Return [x, y] of the center of cell containing provided text 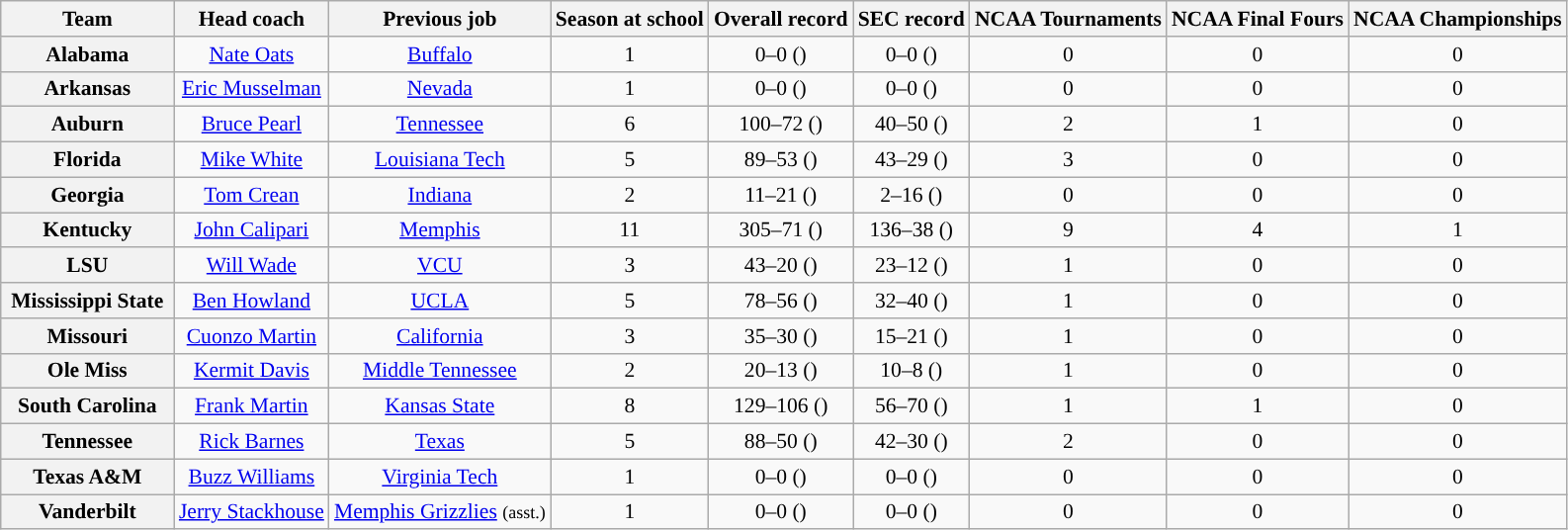
UCLA [440, 301]
35–30 () [781, 336]
Virginia Tech [440, 477]
California [440, 336]
Nevada [440, 89]
Team [87, 19]
4 [1258, 230]
Indiana [440, 195]
Kansas State [440, 406]
Season at school [630, 19]
43–20 () [781, 266]
Texas [440, 442]
89–53 () [781, 160]
Will Wade [251, 266]
129–106 () [781, 406]
Memphis Grizzlies (asst.) [440, 512]
11–21 () [781, 195]
John Calipari [251, 230]
Previous job [440, 19]
Georgia [87, 195]
Middle Tennessee [440, 371]
Head coach [251, 19]
78–56 () [781, 301]
6 [630, 125]
Buzz Williams [251, 477]
8 [630, 406]
Nate Oats [251, 54]
88–50 () [781, 442]
Missouri [87, 336]
Ben Howland [251, 301]
11 [630, 230]
56–70 () [912, 406]
Bruce Pearl [251, 125]
10–8 () [912, 371]
40–50 () [912, 125]
100–72 () [781, 125]
Mike White [251, 160]
Kermit Davis [251, 371]
Eric Musselman [251, 89]
Kentucky [87, 230]
Cuonzo Martin [251, 336]
SEC record [912, 19]
Buffalo [440, 54]
Arkansas [87, 89]
42–30 () [912, 442]
Florida [87, 160]
23–12 () [912, 266]
9 [1068, 230]
136–38 () [912, 230]
2–16 () [912, 195]
Mississippi State [87, 301]
NCAA Tournaments [1068, 19]
Tom Crean [251, 195]
Vanderbilt [87, 512]
Overall record [781, 19]
20–13 () [781, 371]
Jerry Stackhouse [251, 512]
VCU [440, 266]
Ole Miss [87, 371]
15–21 () [912, 336]
305–71 () [781, 230]
Memphis [440, 230]
LSU [87, 266]
32–40 () [912, 301]
NCAA Championships [1457, 19]
NCAA Final Fours [1258, 19]
Louisiana Tech [440, 160]
Frank Martin [251, 406]
43–29 () [912, 160]
Alabama [87, 54]
Rick Barnes [251, 442]
South Carolina [87, 406]
Auburn [87, 125]
Texas A&M [87, 477]
